Identify which cell holds the provided text, then report its [X, Y] central coordinate. 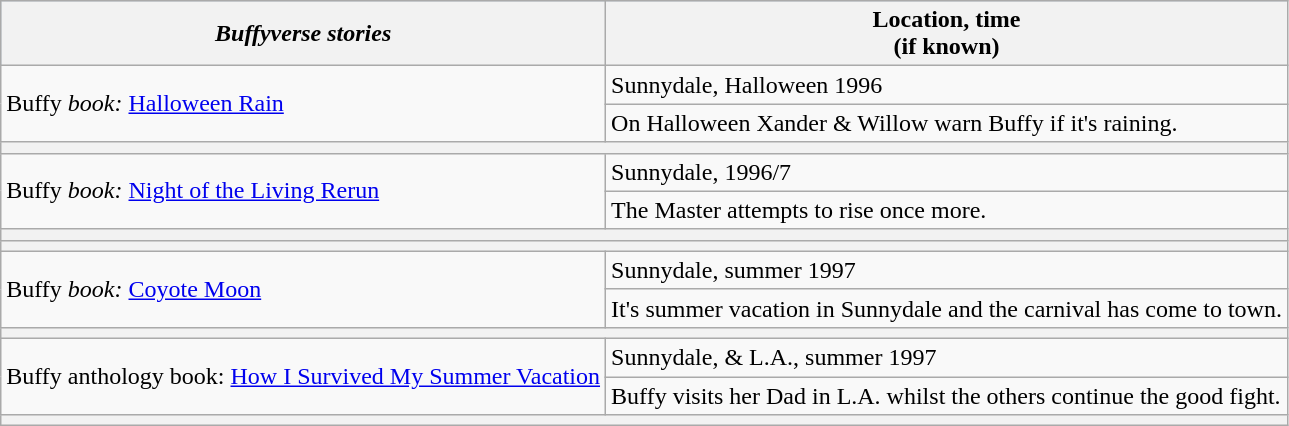
Buffy anthology book: How I Survived My Summer Vacation [304, 376]
Buffy book: Night of the Living Rerun [304, 191]
Sunnydale, Halloween 1996 [947, 85]
Buffyverse stories [304, 34]
The Master attempts to rise once more. [947, 210]
Buffy book: Coyote Moon [304, 289]
Buffy book: Halloween Rain [304, 104]
Sunnydale, & L.A., summer 1997 [947, 357]
Sunnydale, 1996/7 [947, 172]
On Halloween Xander & Willow warn Buffy if it's raining. [947, 123]
Buffy visits her Dad in L.A. whilst the others continue the good fight. [947, 395]
Location, time (if known) [947, 34]
It's summer vacation in Sunnydale and the carnival has come to town. [947, 308]
Sunnydale, summer 1997 [947, 270]
